From the cell containing the given text, extract its center point as (X, Y) coordinate. 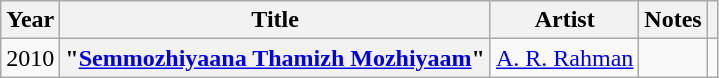
2010 (30, 58)
"Semmozhiyaana Thamizh Mozhiyaam" (276, 58)
Notes (673, 20)
A. R. Rahman (564, 58)
Artist (564, 20)
Year (30, 20)
Title (276, 20)
